Scan for the cell matching the given text and deliver its [X, Y] coordinate at center. 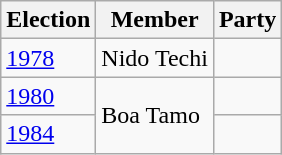
Party [247, 20]
Nido Techi [155, 58]
Boa Tamo [155, 115]
Election [48, 20]
Member [155, 20]
1980 [48, 96]
1978 [48, 58]
1984 [48, 134]
